Scan for the cell matching the given text and deliver its [x, y] coordinate at center. 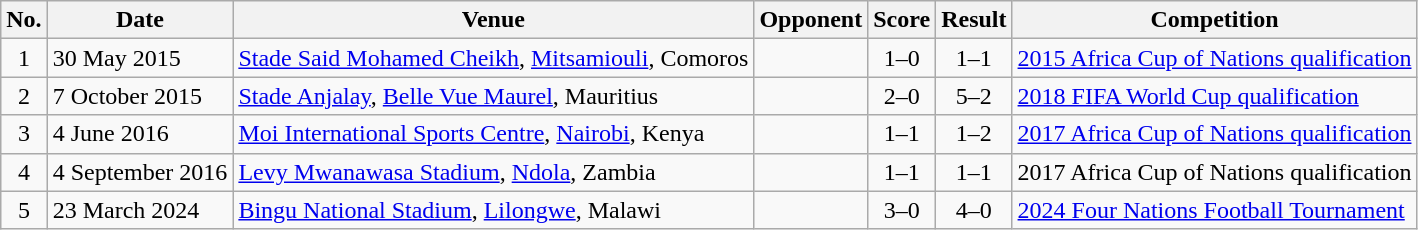
3–0 [902, 210]
Venue [494, 20]
2 [24, 96]
Levy Mwanawasa Stadium, Ndola, Zambia [494, 172]
23 March 2024 [140, 210]
Score [902, 20]
2018 FIFA World Cup qualification [1214, 96]
2015 Africa Cup of Nations qualification [1214, 58]
4 [24, 172]
1–0 [902, 58]
No. [24, 20]
Bingu National Stadium, Lilongwe, Malawi [494, 210]
4 June 2016 [140, 134]
30 May 2015 [140, 58]
5–2 [974, 96]
4 September 2016 [140, 172]
Date [140, 20]
4–0 [974, 210]
2024 Four Nations Football Tournament [1214, 210]
Result [974, 20]
Moi International Sports Centre, Nairobi, Kenya [494, 134]
Competition [1214, 20]
3 [24, 134]
2–0 [902, 96]
Opponent [811, 20]
Stade Said Mohamed Cheikh, Mitsamiouli, Comoros [494, 58]
1 [24, 58]
5 [24, 210]
1–2 [974, 134]
Stade Anjalay, Belle Vue Maurel, Mauritius [494, 96]
7 October 2015 [140, 96]
